Scan for the cell matching the given text and deliver its (X, Y) coordinate at center. 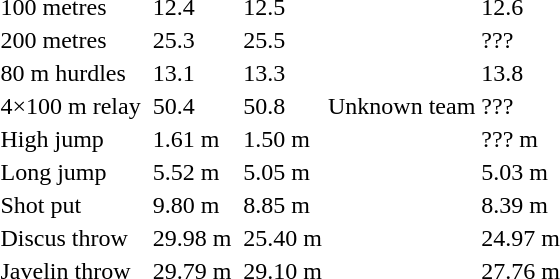
50.4 (192, 106)
8.85 m (283, 205)
29.98 m (192, 238)
13.1 (192, 73)
5.05 m (283, 172)
1.50 m (283, 139)
5.52 m (192, 172)
1.61 m (192, 139)
Unknown team (402, 106)
25.5 (283, 40)
13.3 (283, 73)
25.3 (192, 40)
9.80 m (192, 205)
50.8 (283, 106)
25.40 m (283, 238)
